Extract the (x, y) coordinate from the center of the cell holding the provided text.  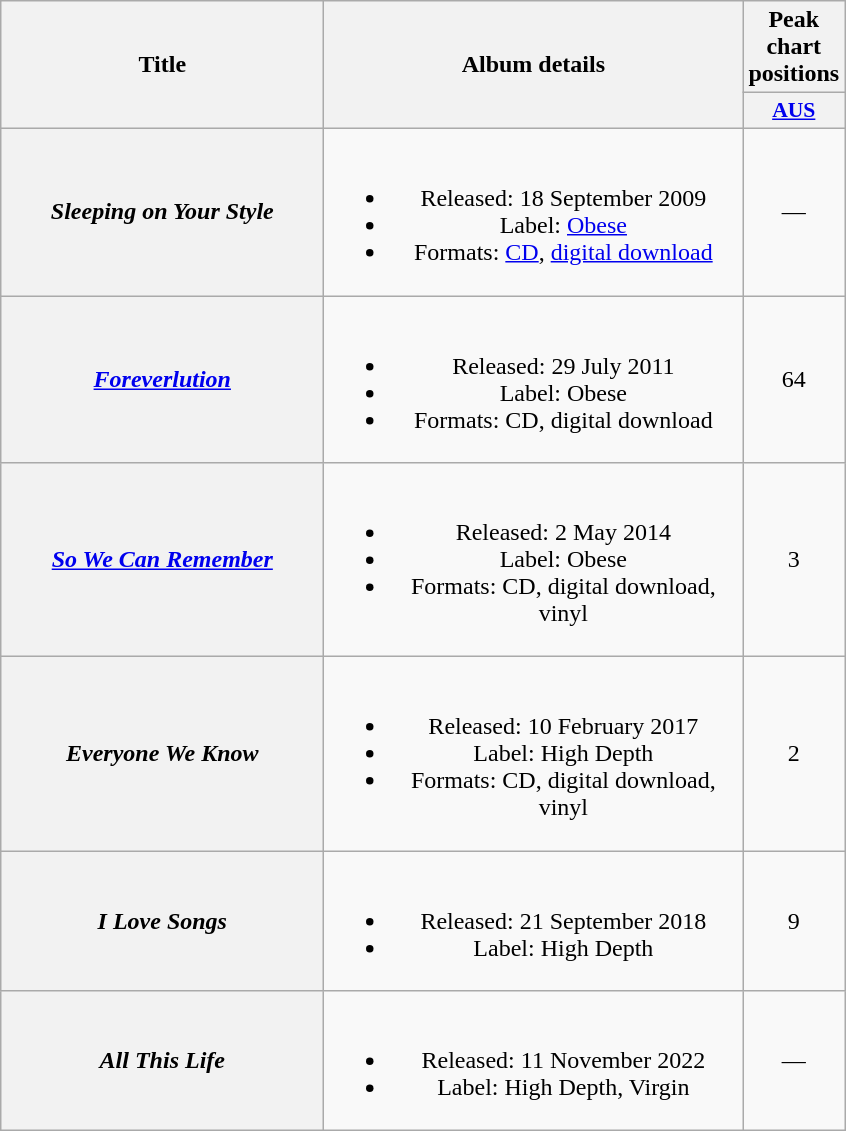
9 (794, 921)
Released: 21 September 2018Label: High Depth (534, 921)
Foreverlution (162, 380)
Released: 2 May 2014Label: ObeseFormats: CD, digital download, vinyl (534, 560)
Released: 11 November 2022Label: High Depth, Virgin (534, 1061)
2 (794, 754)
Released: 29 July 2011Label: ObeseFormats: CD, digital download (534, 380)
Everyone We Know (162, 754)
64 (794, 380)
I Love Songs (162, 921)
Released: 10 February 2017Label: High DepthFormats: CD, digital download, vinyl (534, 754)
So We Can Remember (162, 560)
Title (162, 65)
AUS (794, 111)
Released: 18 September 2009Label: ObeseFormats: CD, digital download (534, 212)
Sleeping on Your Style (162, 212)
All This Life (162, 1061)
3 (794, 560)
Peak chart positions (794, 47)
Album details (534, 65)
